Determine the (x, y) coordinate at the center of the cell enclosing the given text.  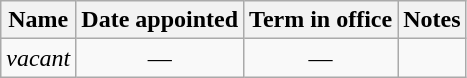
Term in office (321, 20)
Notes (432, 20)
Date appointed (160, 20)
Name (38, 20)
vacant (38, 58)
